Output the (X, Y) coordinate of the center of the cell containing the given text.  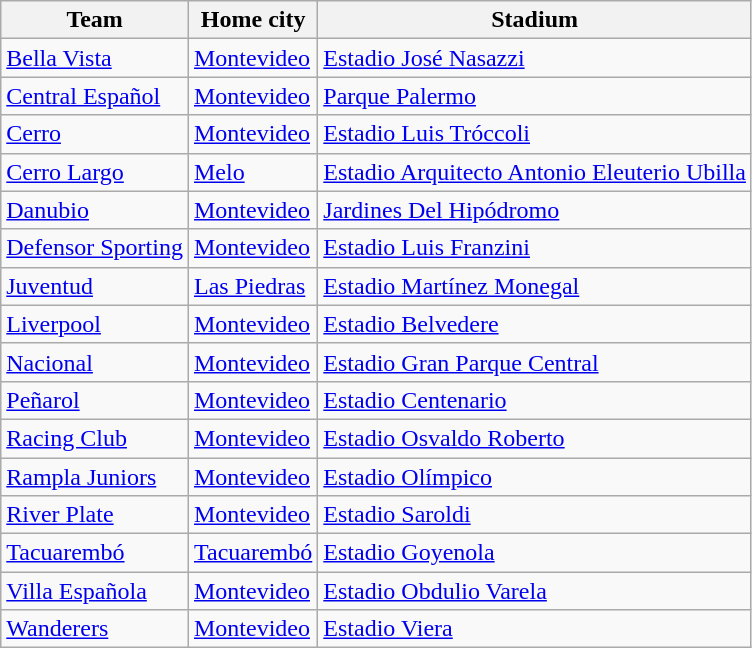
Estadio Martínez Monegal (535, 286)
Estadio Saroldi (535, 515)
Defensor Sporting (95, 248)
Estadio Arquitecto Antonio Eleuterio Ubilla (535, 172)
Danubio (95, 210)
Juventud (95, 286)
Estadio José Nasazzi (535, 58)
Estadio Luis Tróccoli (535, 134)
Estadio Centenario (535, 400)
Bella Vista (95, 58)
Estadio Obdulio Varela (535, 591)
Estadio Goyenola (535, 553)
Central Español (95, 96)
Home city (252, 20)
Las Piedras (252, 286)
Estadio Belvedere (535, 324)
Estadio Luis Franzini (535, 248)
Racing Club (95, 438)
River Plate (95, 515)
Liverpool (95, 324)
Villa Española (95, 591)
Peñarol (95, 400)
Nacional (95, 362)
Parque Palermo (535, 96)
Rampla Juniors (95, 477)
Cerro Largo (95, 172)
Jardines Del Hipódromo (535, 210)
Estadio Osvaldo Roberto (535, 438)
Estadio Viera (535, 629)
Melo (252, 172)
Estadio Gran Parque Central (535, 362)
Estadio Olímpico (535, 477)
Cerro (95, 134)
Team (95, 20)
Wanderers (95, 629)
Stadium (535, 20)
